Search for the cell housing the specified text and yield its (x, y) center coordinate. 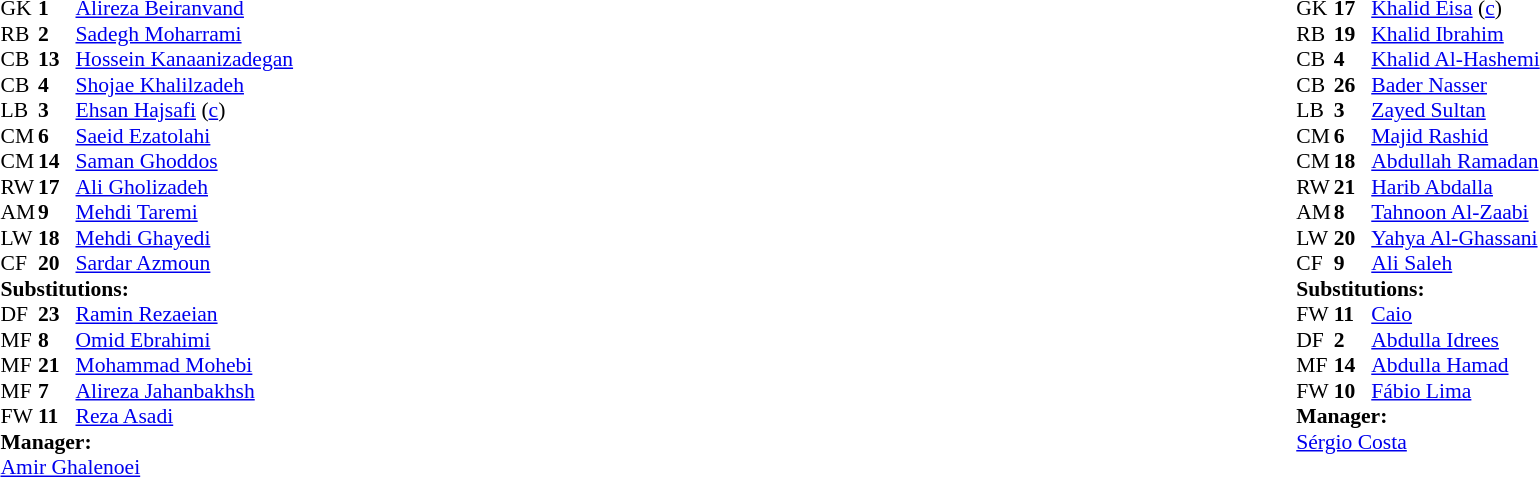
13 (57, 59)
Khalid Ibrahim (1455, 34)
Ali Saleh (1455, 263)
Ramin Rezaeian (185, 315)
Zayed Sultan (1455, 111)
Tahnoon Al-Zaabi (1455, 213)
Reza Asadi (185, 417)
26 (1353, 85)
Omid Ebrahimi (185, 340)
Khalid Al-Hashemi (1455, 59)
Ehsan Hajsafi (c) (185, 111)
Caio (1455, 315)
7 (57, 391)
19 (1353, 34)
Shojae Khalilzadeh (185, 85)
Harib Abdalla (1455, 187)
10 (1353, 391)
23 (57, 315)
Yahya Al-Ghassani (1455, 238)
Majid Rashid (1455, 136)
Sadegh Moharrami (185, 34)
Abdulla Idrees (1455, 340)
Abdullah Ramadan (1455, 161)
Mohammad Mohebi (185, 365)
Saeid Ezatolahi (185, 136)
Saman Ghoddos (185, 161)
Alireza Jahanbakhsh (185, 391)
17 (57, 187)
Sardar Azmoun (185, 263)
Sérgio Costa (1418, 442)
Hossein Kanaanizadegan (185, 59)
Abdulla Hamad (1455, 365)
Mehdi Taremi (185, 213)
Ali Gholizadeh (185, 187)
Mehdi Ghayedi (185, 238)
Fábio Lima (1455, 391)
Bader Nasser (1455, 85)
